Return the (x, y) coordinate for the center point of the cell that contains the specified text.  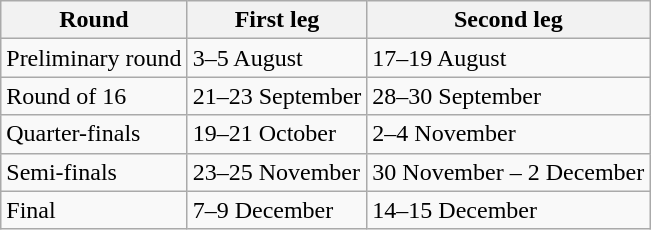
28–30 September (508, 96)
3–5 August (277, 58)
17–19 August (508, 58)
Round of 16 (94, 96)
First leg (277, 20)
23–25 November (277, 172)
Final (94, 210)
Quarter-finals (94, 134)
Semi-finals (94, 172)
Second leg (508, 20)
7–9 December (277, 210)
Round (94, 20)
14–15 December (508, 210)
19–21 October (277, 134)
Preliminary round (94, 58)
2–4 November (508, 134)
30 November – 2 December (508, 172)
21–23 September (277, 96)
